For the text-containing cell, return its midpoint in [x, y] coordinate format. 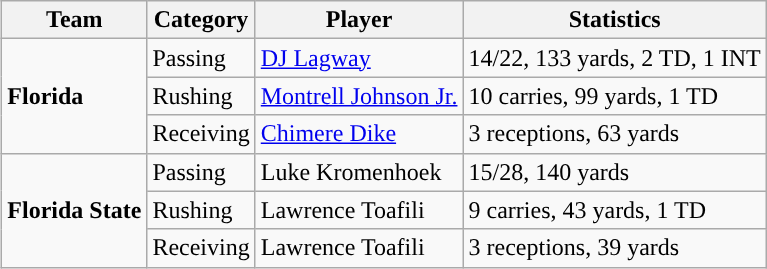
Florida [74, 96]
Florida State [74, 210]
Chimere Dike [359, 134]
DJ Lagway [359, 58]
3 receptions, 63 yards [614, 134]
10 carries, 99 yards, 1 TD [614, 96]
Luke Kromenhoek [359, 172]
Statistics [614, 20]
Team [74, 20]
9 carries, 43 yards, 1 TD [614, 210]
15/28, 140 yards [614, 172]
Player [359, 20]
14/22, 133 yards, 2 TD, 1 INT [614, 58]
Montrell Johnson Jr. [359, 96]
3 receptions, 39 yards [614, 248]
Category [201, 20]
